Return the (x, y) coordinate for the center point of the cell that contains the specified text.  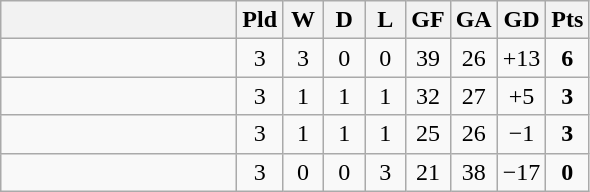
25 (428, 134)
39 (428, 58)
GF (428, 20)
+13 (522, 58)
D (344, 20)
32 (428, 96)
W (304, 20)
−17 (522, 172)
+5 (522, 96)
21 (428, 172)
−1 (522, 134)
L (386, 20)
27 (474, 96)
Pts (568, 20)
GA (474, 20)
GD (522, 20)
Pld (260, 20)
6 (568, 58)
38 (474, 172)
